Determine the (x, y) coordinate at the center of the cell enclosing the given text.  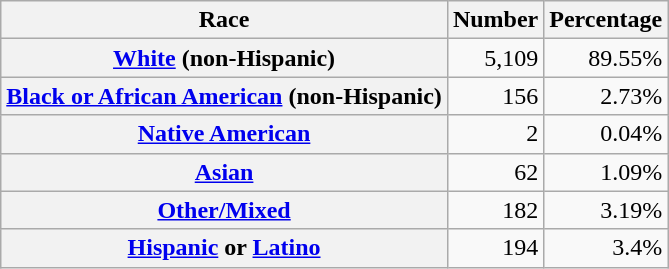
89.55% (606, 58)
Other/Mixed (224, 210)
White (non-Hispanic) (224, 58)
62 (495, 172)
2 (495, 134)
Percentage (606, 20)
3.4% (606, 248)
Native American (224, 134)
Asian (224, 172)
Number (495, 20)
5,109 (495, 58)
1.09% (606, 172)
3.19% (606, 210)
182 (495, 210)
Race (224, 20)
194 (495, 248)
2.73% (606, 96)
Black or African American (non-Hispanic) (224, 96)
156 (495, 96)
Hispanic or Latino (224, 248)
0.04% (606, 134)
